Scan for the cell matching the given text and deliver its [X, Y] coordinate at center. 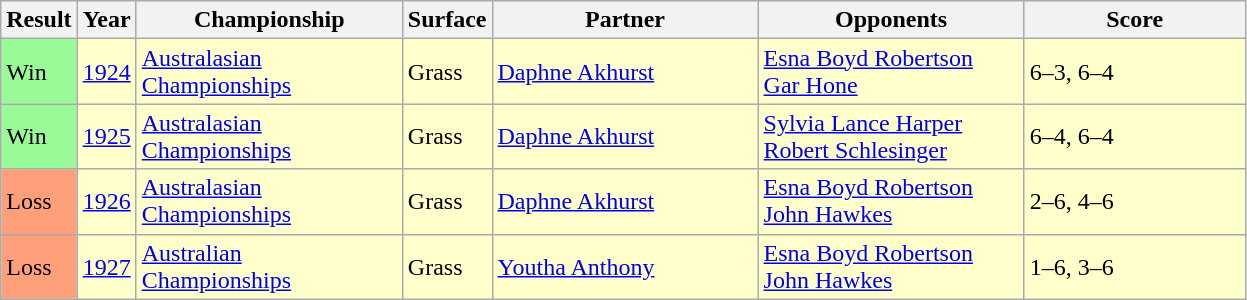
Youtha Anthony [625, 266]
1927 [106, 266]
Year [106, 20]
Esna Boyd Robertson Gar Hone [891, 72]
1926 [106, 202]
1925 [106, 136]
1–6, 3–6 [1134, 266]
6–3, 6–4 [1134, 72]
Partner [625, 20]
Result [39, 20]
Opponents [891, 20]
Championship [269, 20]
6–4, 6–4 [1134, 136]
1924 [106, 72]
Sylvia Lance Harper Robert Schlesinger [891, 136]
Score [1134, 20]
2–6, 4–6 [1134, 202]
Australian Championships [269, 266]
Surface [447, 20]
